Pinpoint the cell where the given text exists, returning its (x, y) midpoint coordinate. 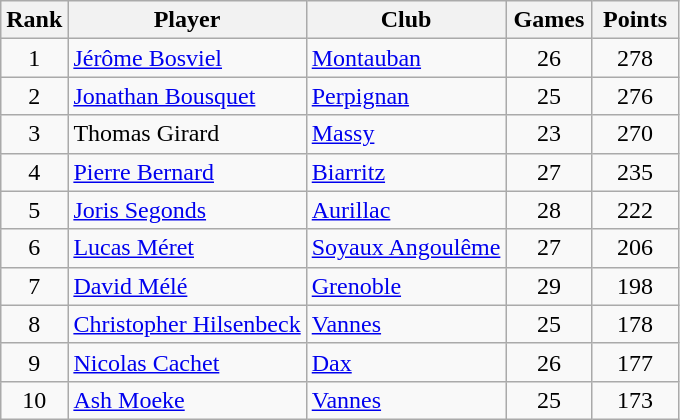
Lucas Méret (187, 248)
235 (635, 172)
Pierre Bernard (187, 172)
173 (635, 400)
5 (34, 210)
178 (635, 324)
Christopher Hilsenbeck (187, 324)
Perpignan (406, 96)
Points (635, 20)
1 (34, 58)
222 (635, 210)
David Mélé (187, 286)
3 (34, 134)
Dax (406, 362)
10 (34, 400)
Ash Moeke (187, 400)
6 (34, 248)
23 (549, 134)
276 (635, 96)
Jérôme Bosviel (187, 58)
Biarritz (406, 172)
Thomas Girard (187, 134)
Montauban (406, 58)
Player (187, 20)
Joris Segonds (187, 210)
Grenoble (406, 286)
9 (34, 362)
7 (34, 286)
Massy (406, 134)
Nicolas Cachet (187, 362)
Soyaux Angoulême (406, 248)
Rank (34, 20)
29 (549, 286)
206 (635, 248)
4 (34, 172)
Games (549, 20)
Jonathan Bousquet (187, 96)
278 (635, 58)
198 (635, 286)
28 (549, 210)
Club (406, 20)
8 (34, 324)
177 (635, 362)
270 (635, 134)
2 (34, 96)
Aurillac (406, 210)
